Output the (x, y) coordinate of the center of the cell containing the given text.  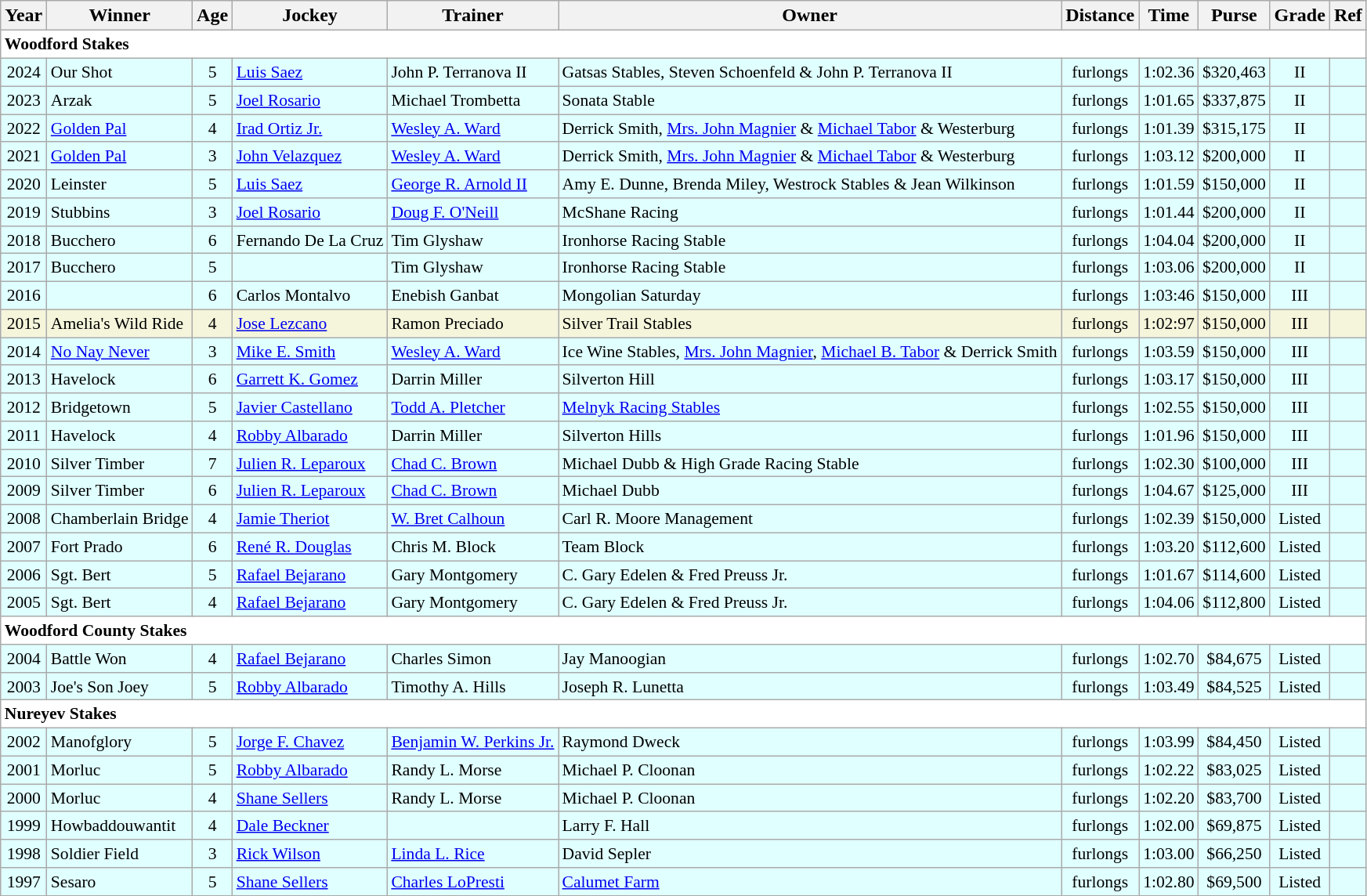
Manofglory (120, 742)
Garrett K. Gomez (310, 379)
$112,800 (1235, 602)
2012 (24, 407)
W. Bret Calhoun (472, 518)
David Sepler (810, 854)
Silverton Hills (810, 435)
2013 (24, 379)
2004 (24, 659)
1:01.44 (1169, 212)
$83,025 (1235, 770)
René R. Douglas (310, 547)
2015 (24, 323)
McShane Racing (810, 212)
1:02.22 (1169, 770)
1:02.36 (1169, 72)
Timothy A. Hills (472, 686)
2023 (24, 100)
Larry F. Hall (810, 826)
Woodford Stakes (684, 45)
Team Block (810, 547)
Trainer (472, 16)
Ramon Preciado (472, 323)
Todd A. Pletcher (472, 407)
2019 (24, 212)
Woodford County Stakes (684, 630)
1:03.20 (1169, 547)
Joseph R. Lunetta (810, 686)
Raymond Dweck (810, 742)
Sonata Stable (810, 100)
1:02.39 (1169, 518)
Carlos Montalvo (310, 295)
Charles Simon (472, 659)
2006 (24, 575)
Benjamin W. Perkins Jr. (472, 742)
1:02.20 (1169, 798)
Fernando De La Cruz (310, 240)
$84,450 (1235, 742)
2021 (24, 156)
2001 (24, 770)
1:03.99 (1169, 742)
Silver Trail Stables (810, 323)
1:04.04 (1169, 240)
John Velazquez (310, 156)
2005 (24, 602)
Michael Trombetta (472, 100)
1:02.70 (1169, 659)
Ice Wine Stables, Mrs. John Magnier, Michael B. Tabor & Derrick Smith (810, 352)
2024 (24, 72)
Distance (1100, 16)
1:01.59 (1169, 184)
$69,500 (1235, 882)
Charles LoPresti (472, 882)
Purse (1235, 16)
1:02.00 (1169, 826)
1999 (24, 826)
1:04.67 (1169, 491)
Silverton Hill (810, 379)
1:03.06 (1169, 268)
Amy E. Dunne, Brenda Miley, Westrock Stables & Jean Wilkinson (810, 184)
Doug F. O'Neill (472, 212)
Ref (1347, 16)
$315,175 (1235, 128)
1:01.65 (1169, 100)
Chris M. Block (472, 547)
1:01.67 (1169, 575)
Jamie Theriot (310, 518)
2000 (24, 798)
Jockey (310, 16)
George R. Arnold II (472, 184)
Mike E. Smith (310, 352)
Javier Castellano (310, 407)
1:01.39 (1169, 128)
1:02.30 (1169, 463)
Michael Dubb (810, 491)
John P. Terranova II (472, 72)
Gatsas Stables, Steven Schoenfeld & John P. Terranova II (810, 72)
Year (24, 16)
1:01.96 (1169, 435)
Melnyk Racing Stables (810, 407)
Arzak (120, 100)
Sesaro (120, 882)
$114,600 (1235, 575)
1:02:97 (1169, 323)
1:03:46 (1169, 295)
Age (213, 16)
Owner (810, 16)
$125,000 (1235, 491)
Grade (1300, 16)
Enebish Ganbat (472, 295)
2014 (24, 352)
1:03.00 (1169, 854)
$84,525 (1235, 686)
Jorge F. Chavez (310, 742)
Winner (120, 16)
2016 (24, 295)
1:04.06 (1169, 602)
2011 (24, 435)
Jose Lezcano (310, 323)
2003 (24, 686)
Chamberlain Bridge (120, 518)
Soldier Field (120, 854)
1:02.80 (1169, 882)
2018 (24, 240)
2020 (24, 184)
Amelia's Wild Ride (120, 323)
$337,875 (1235, 100)
1:03.17 (1169, 379)
$66,250 (1235, 854)
Linda L. Rice (472, 854)
$112,600 (1235, 547)
Our Shot (120, 72)
1:03.59 (1169, 352)
1:03.49 (1169, 686)
No Nay Never (120, 352)
Howbaddouwantit (120, 826)
Michael Dubb & High Grade Racing Stable (810, 463)
1998 (24, 854)
Calumet Farm (810, 882)
2009 (24, 491)
Stubbins (120, 212)
7 (213, 463)
Dale Beckner (310, 826)
Irad Ortiz Jr. (310, 128)
Bridgetown (120, 407)
1997 (24, 882)
Nureyev Stakes (684, 714)
1:02.55 (1169, 407)
2010 (24, 463)
Leinster (120, 184)
Battle Won (120, 659)
Mongolian Saturday (810, 295)
Jay Manoogian (810, 659)
2002 (24, 742)
2007 (24, 547)
Joe's Son Joey (120, 686)
Rick Wilson (310, 854)
$100,000 (1235, 463)
Fort Prado (120, 547)
$84,675 (1235, 659)
$83,700 (1235, 798)
$69,875 (1235, 826)
Carl R. Moore Management (810, 518)
2017 (24, 268)
2022 (24, 128)
Time (1169, 16)
$320,463 (1235, 72)
2008 (24, 518)
1:03.12 (1169, 156)
